Find where the given text appears and provide that cell's center as [x, y] coordinate. 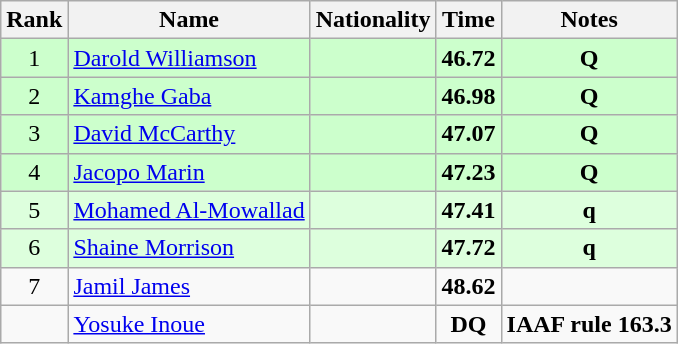
DQ [468, 324]
6 [34, 248]
Nationality [373, 20]
Rank [34, 20]
2 [34, 96]
Darold Williamson [189, 58]
46.72 [468, 58]
47.23 [468, 172]
Notes [589, 20]
4 [34, 172]
Jamil James [189, 286]
5 [34, 210]
46.98 [468, 96]
7 [34, 286]
47.41 [468, 210]
Name [189, 20]
1 [34, 58]
48.62 [468, 286]
Kamghe Gaba [189, 96]
IAAF rule 163.3 [589, 324]
Yosuke Inoue [189, 324]
Mohamed Al-Mowallad [189, 210]
3 [34, 134]
Time [468, 20]
Jacopo Marin [189, 172]
47.07 [468, 134]
Shaine Morrison [189, 248]
47.72 [468, 248]
David McCarthy [189, 134]
